Identify which cell holds the provided text, then report its [x, y] central coordinate. 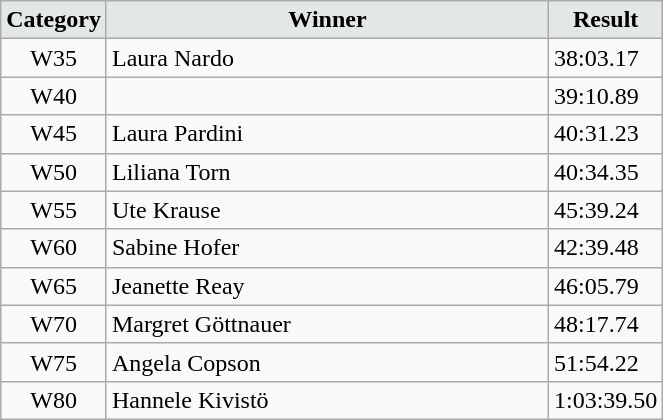
38:03.17 [605, 58]
W45 [54, 134]
W35 [54, 58]
51:54.22 [605, 362]
Jeanette Reay [327, 286]
45:39.24 [605, 210]
42:39.48 [605, 248]
Angela Copson [327, 362]
46:05.79 [605, 286]
Category [54, 20]
39:10.89 [605, 96]
1:03:39.50 [605, 400]
Sabine Hofer [327, 248]
W80 [54, 400]
Laura Nardo [327, 58]
W60 [54, 248]
Margret Göttnauer [327, 324]
Hannele Kivistö [327, 400]
40:31.23 [605, 134]
W65 [54, 286]
Ute Krause [327, 210]
W75 [54, 362]
Result [605, 20]
Winner [327, 20]
W55 [54, 210]
Laura Pardini [327, 134]
W50 [54, 172]
40:34.35 [605, 172]
W70 [54, 324]
Liliana Torn [327, 172]
W40 [54, 96]
48:17.74 [605, 324]
